Find where the given text appears and provide that cell's center as [X, Y] coordinate. 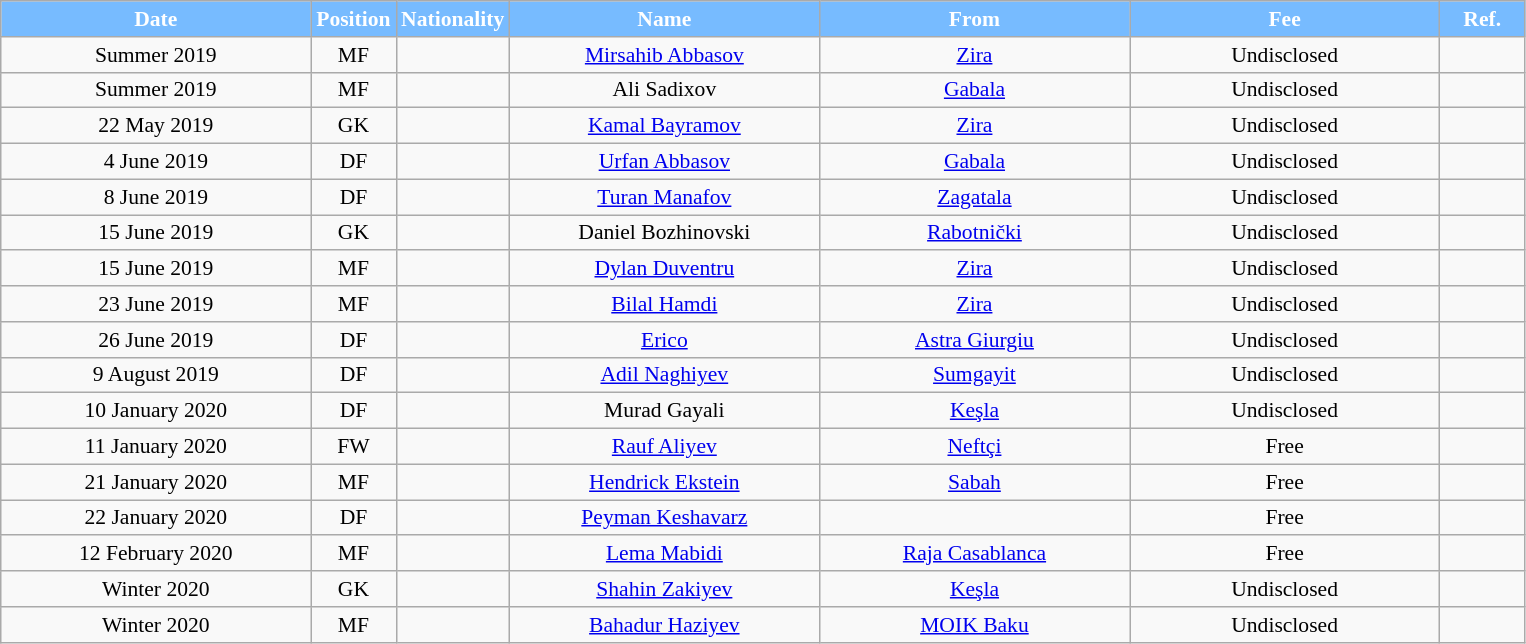
Mirsahib Abbasov [664, 55]
10 January 2020 [156, 411]
Turan Manafov [664, 197]
11 January 2020 [156, 447]
Raja Casablanca [974, 554]
9 August 2019 [156, 375]
Adil Naghiyev [664, 375]
23 June 2019 [156, 304]
From [974, 19]
Shahin Zakiyev [664, 589]
Name [664, 19]
Astra Giurgiu [974, 340]
22 January 2020 [156, 518]
Nationality [452, 19]
Erico [664, 340]
FW [354, 447]
Murad Gayali [664, 411]
MOIK Baku [974, 625]
Fee [1285, 19]
4 June 2019 [156, 162]
Position [354, 19]
12 February 2020 [156, 554]
Kamal Bayramov [664, 126]
Daniel Bozhinovski [664, 233]
8 June 2019 [156, 197]
Bilal Hamdi [664, 304]
Bahadur Haziyev [664, 625]
Dylan Duventru [664, 269]
22 May 2019 [156, 126]
Peyman Keshavarz [664, 518]
Rabotnički [974, 233]
26 June 2019 [156, 340]
Sumgayit [974, 375]
21 January 2020 [156, 482]
Hendrick Ekstein [664, 482]
Lema Mabidi [664, 554]
Sabah [974, 482]
Zagatala [974, 197]
Urfan Abbasov [664, 162]
Date [156, 19]
Ali Sadixov [664, 90]
Neftçi [974, 447]
Ref. [1482, 19]
Rauf Aliyev [664, 447]
